Pinpoint the cell where the given text exists, returning its [X, Y] midpoint coordinate. 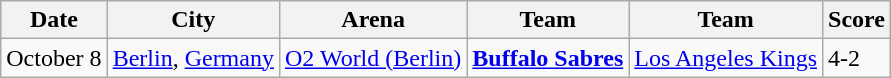
4-2 [857, 58]
Score [857, 20]
Los Angeles Kings [726, 58]
October 8 [54, 58]
Berlin, Germany [193, 58]
Date [54, 20]
City [193, 20]
Arena [372, 20]
Buffalo Sabres [548, 58]
O2 World (Berlin) [372, 58]
